Scan for the cell matching the given text and deliver its [X, Y] coordinate at center. 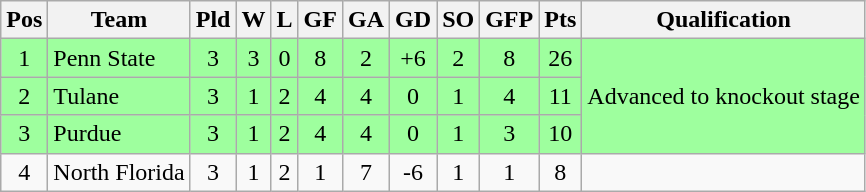
GA [366, 20]
7 [366, 172]
Penn State [119, 58]
Tulane [119, 96]
W [254, 20]
Pos [24, 20]
+6 [414, 58]
26 [560, 58]
L [284, 20]
-6 [414, 172]
SO [458, 20]
Team [119, 20]
10 [560, 134]
Pld [213, 20]
Advanced to knockout stage [724, 96]
GD [414, 20]
Pts [560, 20]
Purdue [119, 134]
North Florida [119, 172]
11 [560, 96]
GFP [510, 20]
GF [320, 20]
Qualification [724, 20]
